Detect which cell encompasses the target text, then output its (x, y) center coordinate. 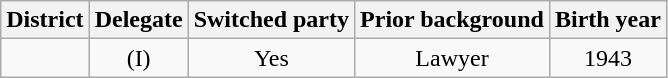
Delegate (138, 20)
Lawyer (452, 58)
Birth year (608, 20)
Yes (271, 58)
District (45, 20)
Switched party (271, 20)
Prior background (452, 20)
(I) (138, 58)
1943 (608, 58)
